Return [X, Y] of the center of cell containing provided text 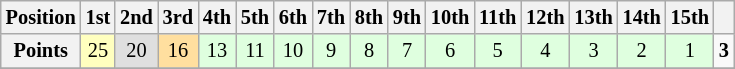
6th [293, 17]
7 [407, 51]
8th [369, 17]
5th [255, 17]
9th [407, 17]
2 [642, 51]
10th [450, 17]
13 [217, 51]
Position [41, 17]
4 [545, 51]
15th [690, 17]
10 [293, 51]
11 [255, 51]
9 [331, 51]
5 [498, 51]
11th [498, 17]
1 [690, 51]
1st [98, 17]
14th [642, 17]
7th [331, 17]
Points [41, 51]
20 [136, 51]
6 [450, 51]
3rd [178, 17]
12th [545, 17]
8 [369, 51]
13th [593, 17]
25 [98, 51]
2nd [136, 17]
4th [217, 17]
16 [178, 51]
